Capture the cell that displays the provided text and extract its (x, y) central coordinate. 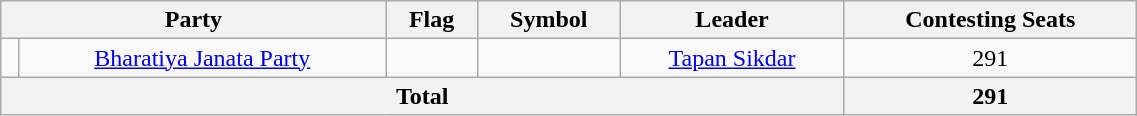
Tapan Sikdar (732, 58)
Symbol (548, 20)
Total (422, 96)
Party (194, 20)
Flag (432, 20)
Leader (732, 20)
Bharatiya Janata Party (202, 58)
Contesting Seats (990, 20)
